From the cell containing the given text, extract its center point as [X, Y] coordinate. 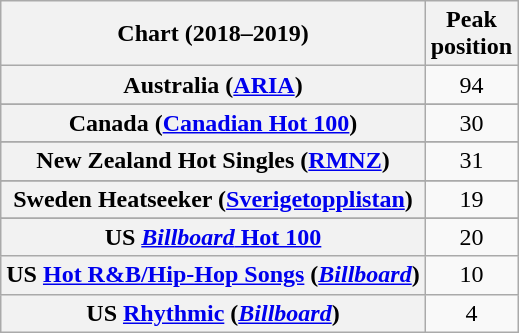
30 [471, 123]
Sweden Heatseeker (Sverigetopplistan) [213, 199]
19 [471, 199]
US Rhythmic (Billboard) [213, 313]
94 [471, 85]
New Zealand Hot Singles (RMNZ) [213, 161]
31 [471, 161]
Australia (ARIA) [213, 85]
Canada (Canadian Hot 100) [213, 123]
4 [471, 313]
Chart (2018–2019) [213, 34]
US Billboard Hot 100 [213, 237]
20 [471, 237]
Peak position [471, 34]
10 [471, 275]
US Hot R&B/Hip-Hop Songs (Billboard) [213, 275]
